Output the (x, y) coordinate of the center of the cell containing the given text.  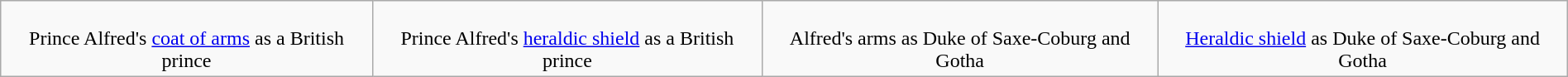
Heraldic shield as Duke of Saxe-Coburg and Gotha (1363, 39)
Alfred's arms as Duke of Saxe-Coburg and Gotha (959, 39)
Prince Alfred's heraldic shield as a British prince (567, 39)
Prince Alfred's coat of arms as a British prince (187, 39)
